Provide the [x, y] coordinate of the cell's center where the given text is located.  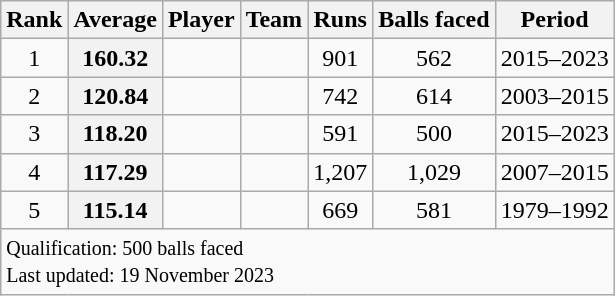
Runs [340, 20]
591 [340, 134]
581 [434, 210]
1 [34, 58]
4 [34, 172]
Balls faced [434, 20]
562 [434, 58]
901 [340, 58]
Team [274, 20]
742 [340, 96]
669 [340, 210]
Qualification: 500 balls facedLast updated: 19 November 2023 [308, 262]
1,207 [340, 172]
500 [434, 134]
614 [434, 96]
1979–1992 [554, 210]
2003–2015 [554, 96]
Period [554, 20]
2 [34, 96]
115.14 [116, 210]
Rank [34, 20]
160.32 [116, 58]
118.20 [116, 134]
120.84 [116, 96]
5 [34, 210]
1,029 [434, 172]
Average [116, 20]
117.29 [116, 172]
2007–2015 [554, 172]
Player [201, 20]
3 [34, 134]
